Extract the (X, Y) coordinate from the center of the cell holding the provided text.  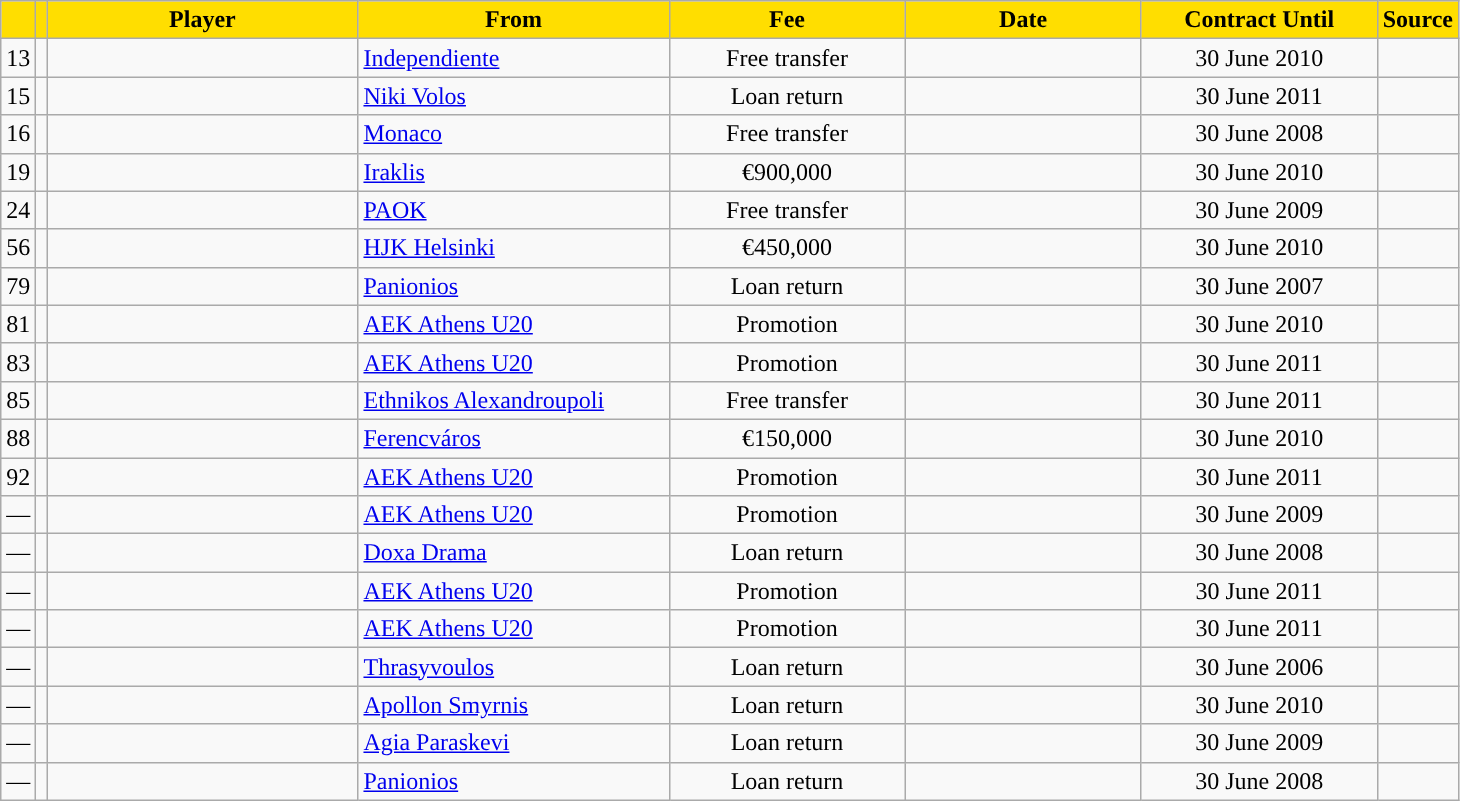
56 (18, 248)
15 (18, 96)
Ethnikos Alexandroupoli (514, 400)
Player (202, 20)
Agia Paraskevi (514, 743)
Niki Volos (514, 96)
Independiente (514, 58)
€150,000 (787, 438)
Doxa Drama (514, 553)
Date (1023, 20)
16 (18, 134)
30 June 2006 (1259, 667)
PAOK (514, 210)
Ferencváros (514, 438)
Source (1418, 20)
HJK Helsinki (514, 248)
88 (18, 438)
85 (18, 400)
€450,000 (787, 248)
19 (18, 172)
Monaco (514, 134)
Thrasyvoulos (514, 667)
13 (18, 58)
81 (18, 324)
Apollon Smyrnis (514, 705)
€900,000 (787, 172)
30 June 2007 (1259, 286)
92 (18, 477)
24 (18, 210)
79 (18, 286)
Iraklis (514, 172)
Contract Until (1259, 20)
Fee (787, 20)
83 (18, 362)
From (514, 20)
